Capture the cell that displays the provided text and extract its (x, y) central coordinate. 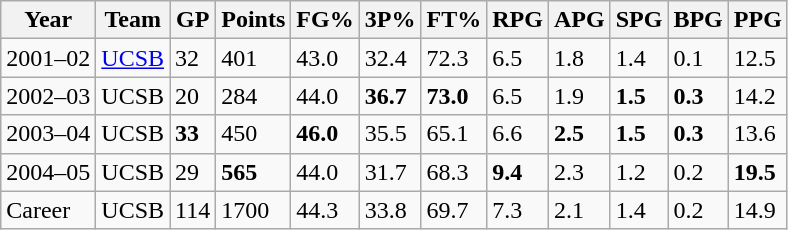
6.6 (518, 134)
2.1 (579, 210)
43.0 (325, 58)
13.6 (758, 134)
19.5 (758, 172)
1.2 (639, 172)
565 (254, 172)
Team (133, 20)
RPG (518, 20)
284 (254, 96)
PPG (758, 20)
7.3 (518, 210)
44.3 (325, 210)
35.5 (390, 134)
32 (193, 58)
1.8 (579, 58)
36.7 (390, 96)
33.8 (390, 210)
GP (193, 20)
46.0 (325, 134)
Year (48, 20)
2002–03 (48, 96)
2.3 (579, 172)
114 (193, 210)
2003–04 (48, 134)
73.0 (454, 96)
APG (579, 20)
Points (254, 20)
32.4 (390, 58)
69.7 (454, 210)
20 (193, 96)
SPG (639, 20)
31.7 (390, 172)
450 (254, 134)
9.4 (518, 172)
0.1 (698, 58)
1700 (254, 210)
2004–05 (48, 172)
Career (48, 210)
12.5 (758, 58)
1.9 (579, 96)
FT% (454, 20)
14.2 (758, 96)
14.9 (758, 210)
401 (254, 58)
3P% (390, 20)
65.1 (454, 134)
33 (193, 134)
2001–02 (48, 58)
BPG (698, 20)
68.3 (454, 172)
72.3 (454, 58)
FG% (325, 20)
2.5 (579, 134)
29 (193, 172)
